Output the [x, y] coordinate of the center of the cell containing the given text.  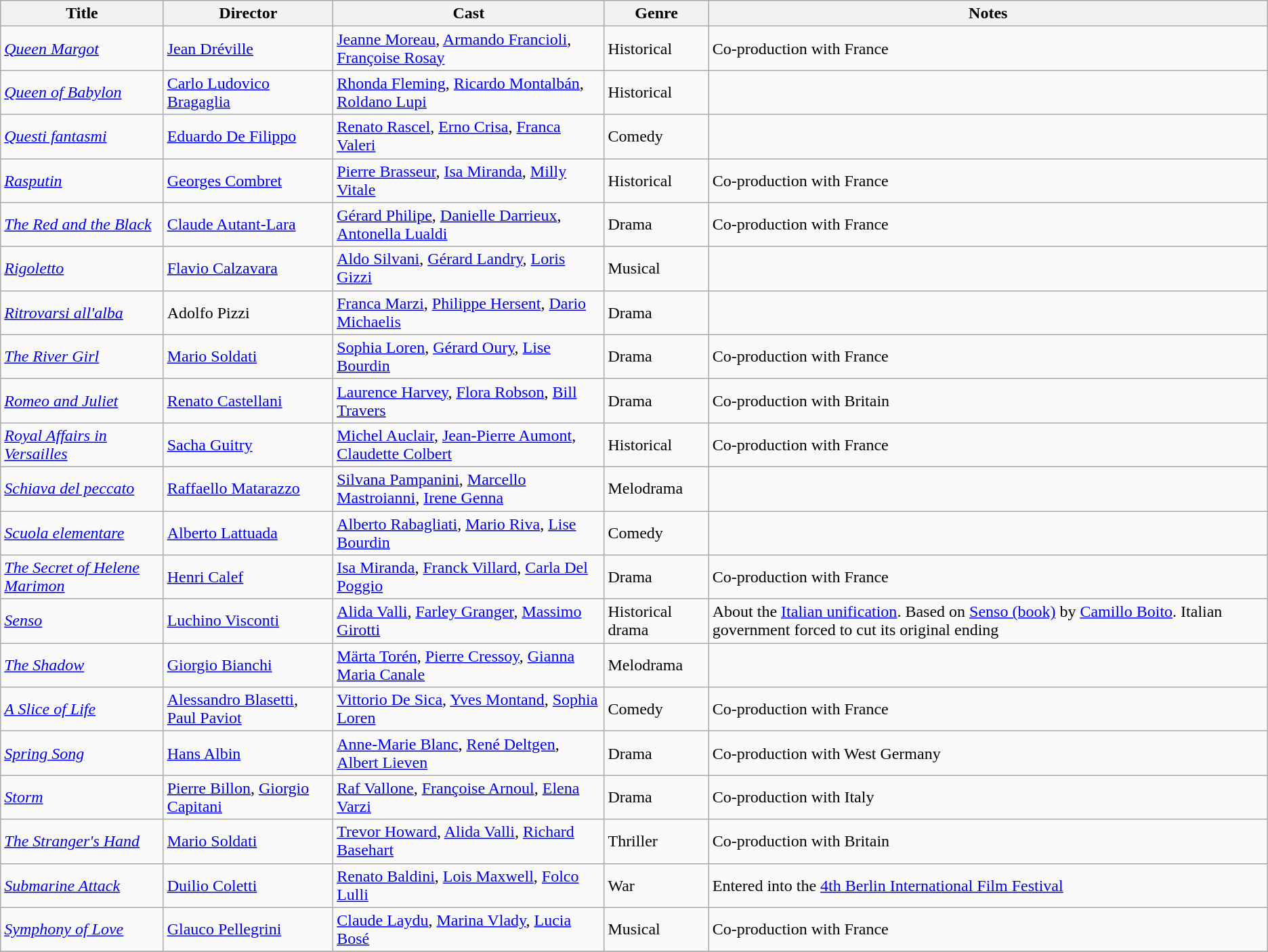
Queen of Babylon [82, 92]
Romeo and Juliet [82, 401]
About the Italian unification. Based on Senso (book) by Camillo Boito. Italian government forced to cut its original ending [988, 622]
Senso [82, 622]
Co-production with Italy [988, 798]
Queen Margot [82, 49]
The Shadow [82, 665]
Märta Torén, Pierre Cressoy, Gianna Maria Canale [469, 665]
Thriller [656, 841]
Sacha Guitry [248, 444]
Royal Affairs in Versailles [82, 444]
Alberto Rabagliati, Mario Riva, Lise Bourdin [469, 532]
Director [248, 14]
Renato Rascel, Erno Crisa, Franca Valeri [469, 137]
Jeanne Moreau, Armando Francioli, Françoise Rosay [469, 49]
Cast [469, 14]
The Red and the Black [82, 225]
Silvana Pampanini, Marcello Mastroianni, Irene Genna [469, 489]
Hans Albin [248, 753]
The Stranger's Hand [82, 841]
Rhonda Fleming, Ricardo Montalbán, Roldano Lupi [469, 92]
Giorgio Bianchi [248, 665]
Alida Valli, Farley Granger, Massimo Girotti [469, 622]
Storm [82, 798]
Georges Combret [248, 180]
Symphony of Love [82, 929]
Historical drama [656, 622]
Franca Marzi, Philippe Hersent, Dario Michaelis [469, 313]
The Secret of Helene Marimon [82, 577]
Anne-Marie Blanc, René Deltgen, Albert Lieven [469, 753]
Adolfo Pizzi [248, 313]
Isa Miranda, Franck Villard, Carla Del Poggio [469, 577]
Vittorio De Sica, Yves Montand, Sophia Loren [469, 710]
Eduardo De Filippo [248, 137]
Renato Baldini, Lois Maxwell, Folco Lulli [469, 886]
Glauco Pellegrini [248, 929]
Trevor Howard, Alida Valli, Richard Basehart [469, 841]
Spring Song [82, 753]
Genre [656, 14]
Rasputin [82, 180]
Laurence Harvey, Flora Robson, Bill Travers [469, 401]
Co-production with West Germany [988, 753]
Claude Autant-Lara [248, 225]
Raffaello Matarazzo [248, 489]
Sophia Loren, Gérard Oury, Lise Bourdin [469, 356]
Submarine Attack [82, 886]
Henri Calef [248, 577]
Pierre Billon, Giorgio Capitani [248, 798]
Entered into the 4th Berlin International Film Festival [988, 886]
The River Girl [82, 356]
Questi fantasmi [82, 137]
Title [82, 14]
Luchino Visconti [248, 622]
Schiava del peccato [82, 489]
Gérard Philipe, Danielle Darrieux, Antonella Lualdi [469, 225]
Claude Laydu, Marina Vlady, Lucia Bosé [469, 929]
A Slice of Life [82, 710]
Ritrovarsi all'alba [82, 313]
Pierre Brasseur, Isa Miranda, Milly Vitale [469, 180]
War [656, 886]
Alessandro Blasetti, Paul Paviot [248, 710]
Flavio Calzavara [248, 268]
Duilio Coletti [248, 886]
Notes [988, 14]
Carlo Ludovico Bragaglia [248, 92]
Scuola elementare [82, 532]
Michel Auclair, Jean-Pierre Aumont, Claudette Colbert [469, 444]
Raf Vallone, Françoise Arnoul, Elena Varzi [469, 798]
Rigoletto [82, 268]
Alberto Lattuada [248, 532]
Renato Castellani [248, 401]
Jean Dréville [248, 49]
Aldo Silvani, Gérard Landry, Loris Gizzi [469, 268]
